Extract the [x, y] coordinate from the center of the cell holding the provided text.  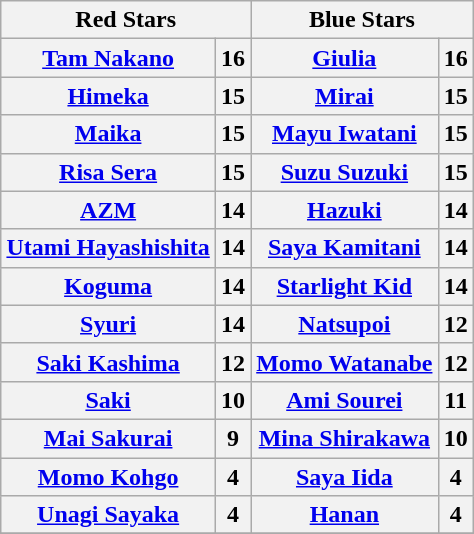
Utami Hayashishita [108, 248]
Tam Nakano [108, 58]
Saya Iida [345, 477]
Saki [108, 400]
Koguma [108, 286]
Starlight Kid [345, 286]
9 [232, 438]
Momo Kohgo [108, 477]
Ami Sourei [345, 400]
Blue Stars [362, 20]
11 [456, 400]
Saya Kamitani [345, 248]
Hanan [345, 515]
Giulia [345, 58]
Maika [108, 134]
AZM [108, 210]
Mayu Iwatani [345, 134]
Syuri [108, 324]
Mai Sakurai [108, 438]
Mina Shirakawa [345, 438]
Mirai [345, 96]
Suzu Suzuki [345, 172]
Hazuki [345, 210]
Risa Sera [108, 172]
Unagi Sayaka [108, 515]
Red Stars [126, 20]
Saki Kashima [108, 362]
Momo Watanabe [345, 362]
Natsupoi [345, 324]
Himeka [108, 96]
